Find where the given text appears and provide that cell's center as (x, y) coordinate. 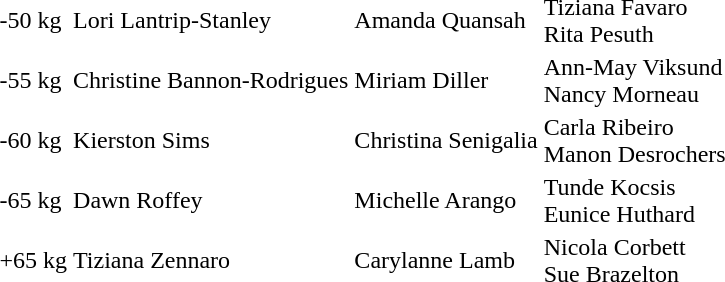
Michelle Arango (446, 200)
Christina Senigalia (446, 140)
Christine Bannon-Rodrigues (211, 80)
Dawn Roffey (211, 200)
Kierston Sims (211, 140)
Miriam Diller (446, 80)
